Output the [X, Y] coordinate of the center of the cell containing the given text.  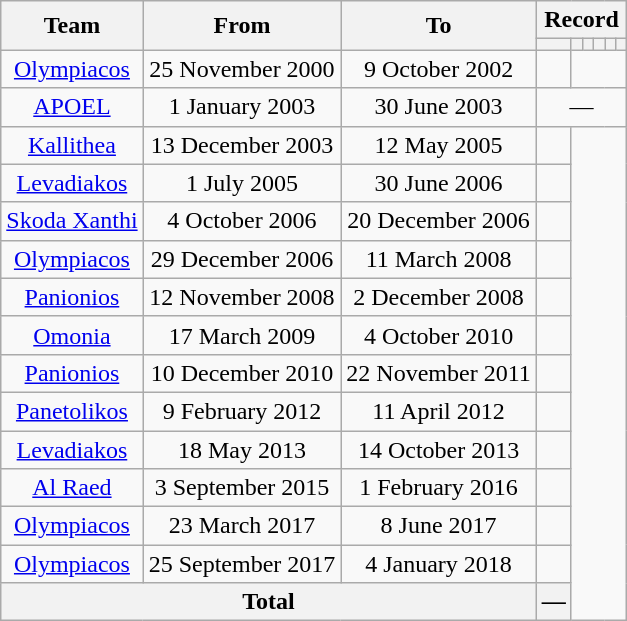
1 February 2016 [438, 488]
1 January 2003 [242, 107]
Panetolikos [72, 411]
9 October 2002 [438, 69]
11 April 2012 [438, 411]
To [438, 26]
Total [269, 602]
12 November 2008 [242, 297]
Skoda Xanthi [72, 221]
1 July 2005 [242, 183]
12 May 2005 [438, 145]
2 December 2008 [438, 297]
4 October 2006 [242, 221]
Kallithea [72, 145]
From [242, 26]
9 February 2012 [242, 411]
18 May 2013 [242, 449]
30 June 2006 [438, 183]
23 March 2017 [242, 526]
25 November 2000 [242, 69]
4 January 2018 [438, 564]
22 November 2011 [438, 373]
4 October 2010 [438, 335]
8 June 2017 [438, 526]
Omonia [72, 335]
13 December 2003 [242, 145]
APOEL [72, 107]
11 March 2008 [438, 259]
Team [72, 26]
10 December 2010 [242, 373]
3 September 2015 [242, 488]
14 October 2013 [438, 449]
20 December 2006 [438, 221]
30 June 2003 [438, 107]
29 December 2006 [242, 259]
Record [581, 20]
Al Raed [72, 488]
25 September 2017 [242, 564]
17 March 2009 [242, 335]
